From the cell containing the given text, extract its center point as [x, y] coordinate. 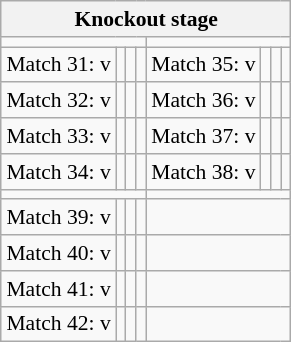
Match 37: v [203, 136]
Match 42: v [58, 324]
Match 38: v [203, 172]
Match 34: v [58, 172]
Match 36: v [203, 101]
Match 40: v [58, 253]
Knockout stage [146, 19]
Match 32: v [58, 101]
Match 41: v [58, 289]
Match 39: v [58, 218]
Match 35: v [203, 65]
Match 31: v [58, 65]
Match 33: v [58, 136]
